Output the (X, Y) coordinate of the center of the cell containing the given text.  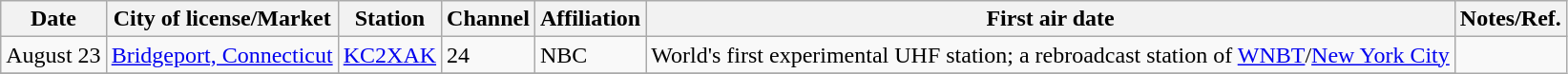
World's first experimental UHF station; a rebroadcast station of WNBT/New York City (1051, 55)
August 23 (53, 55)
Channel (489, 19)
Bridgeport, Connecticut (221, 55)
Affiliation (590, 19)
24 (489, 55)
First air date (1051, 19)
Notes/Ref. (1510, 19)
Date (53, 19)
City of license/Market (221, 19)
NBC (590, 55)
Station (389, 19)
KC2XAK (389, 55)
